From the cell containing the given text, extract its center point as (X, Y) coordinate. 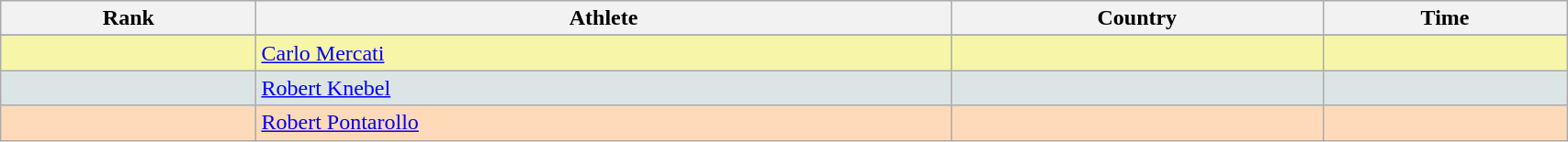
Carlo Mercati (604, 53)
Robert Knebel (604, 88)
Time (1444, 18)
Athlete (604, 18)
Country (1137, 18)
Rank (129, 18)
Robert Pontarollo (604, 123)
